Find where the given text appears and provide that cell's center as (X, Y) coordinate. 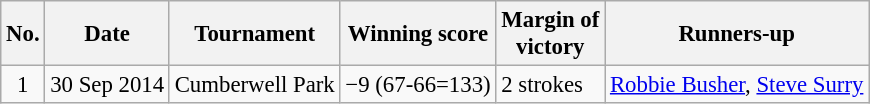
30 Sep 2014 (107, 85)
Winning score (418, 34)
No. (23, 34)
−9 (67-66=133) (418, 85)
Date (107, 34)
1 (23, 85)
Margin ofvictory (550, 34)
Cumberwell Park (254, 85)
Tournament (254, 34)
Robbie Busher, Steve Surry (737, 85)
Runners-up (737, 34)
2 strokes (550, 85)
